Determine the [X, Y] coordinate at the center of the cell enclosing the given text.  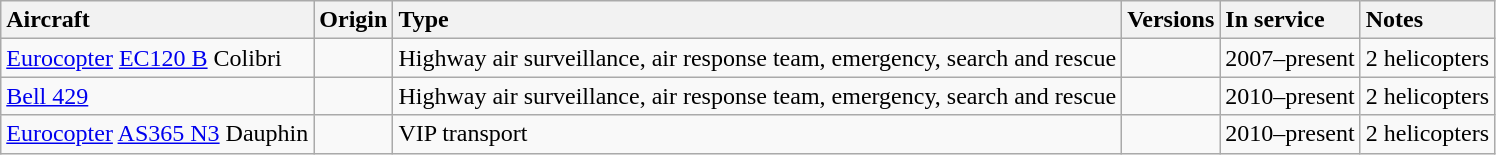
Eurocopter EC120 B Colibri [158, 58]
Versions [1171, 20]
In service [1290, 20]
2007–present [1290, 58]
Bell 429 [158, 96]
Origin [354, 20]
Aircraft [158, 20]
Type [758, 20]
Notes [1427, 20]
Eurocopter AS365 N3 Dauphin [158, 134]
VIP transport [758, 134]
